Detect which cell encompasses the target text, then output its [X, Y] center coordinate. 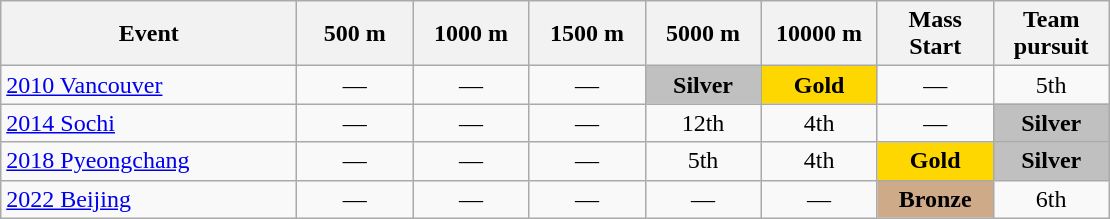
2018 Pyeongchang [149, 161]
Bronze [935, 199]
12th [703, 123]
2010 Vancouver [149, 85]
6th [1051, 199]
500 m [355, 34]
1500 m [587, 34]
1000 m [471, 34]
2014 Sochi [149, 123]
Team pursuit [1051, 34]
Mass Start [935, 34]
5000 m [703, 34]
10000 m [819, 34]
2022 Beijing [149, 199]
Event [149, 34]
